Search for the cell housing the specified text and yield its (X, Y) center coordinate. 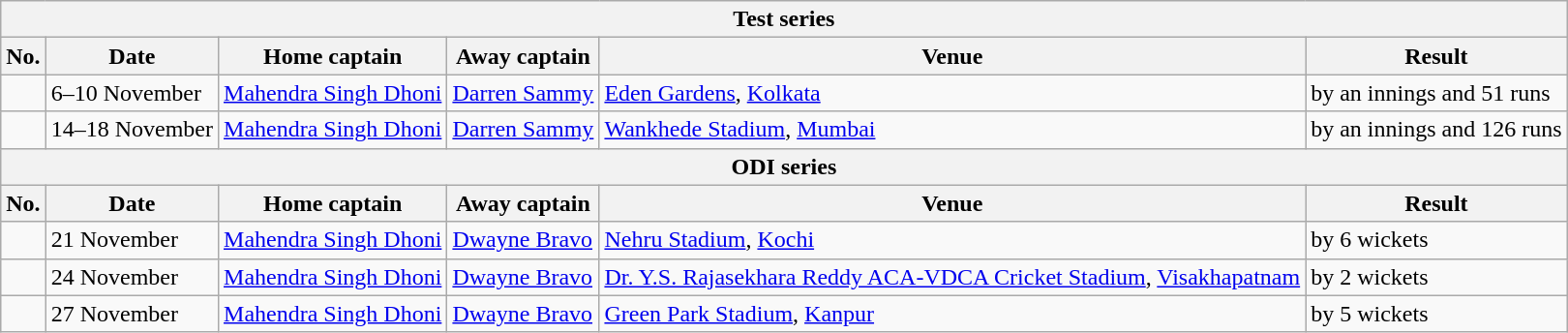
6–10 November (132, 93)
27 November (132, 314)
by an innings and 51 runs (1436, 93)
24 November (132, 277)
21 November (132, 240)
ODI series (784, 166)
by 6 wickets (1436, 240)
Test series (784, 19)
Nehru Stadium, Kochi (952, 240)
Green Park Stadium, Kanpur (952, 314)
by an innings and 126 runs (1436, 130)
Eden Gardens, Kolkata (952, 93)
by 2 wickets (1436, 277)
by 5 wickets (1436, 314)
14–18 November (132, 130)
Dr. Y.S. Rajasekhara Reddy ACA-VDCA Cricket Stadium, Visakhapatnam (952, 277)
Wankhede Stadium, Mumbai (952, 130)
